Identify which cell holds the provided text, then report its [X, Y] central coordinate. 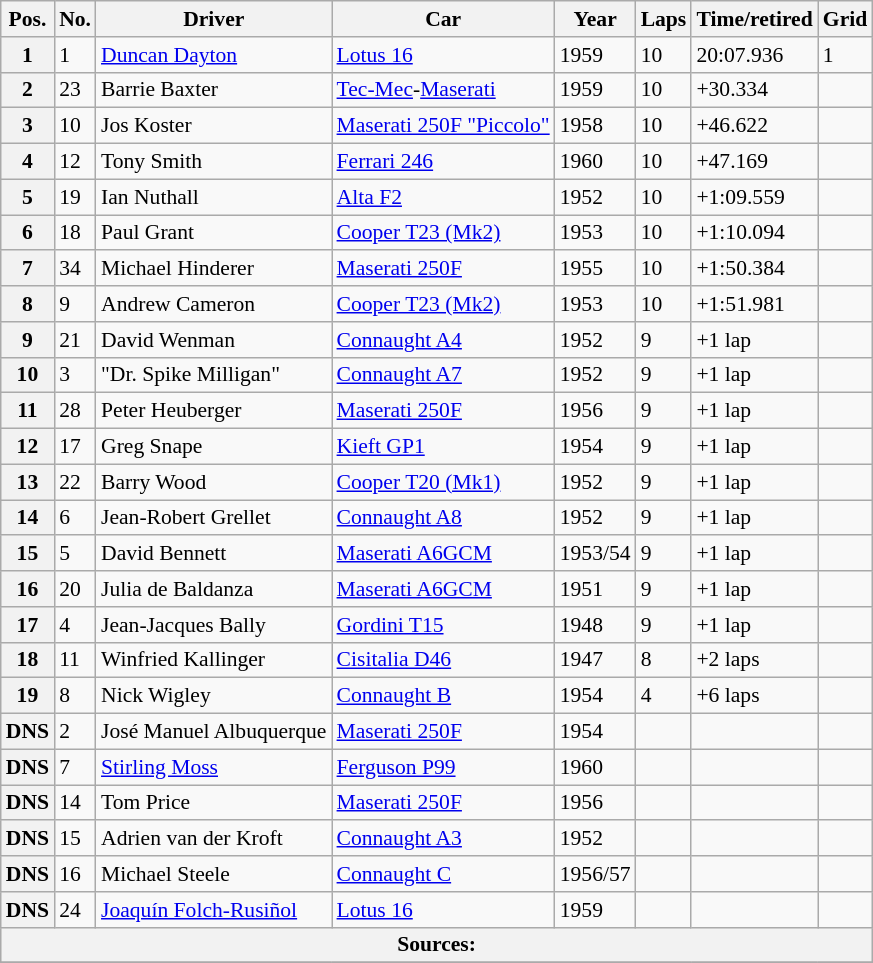
23 [75, 90]
Ferrari 246 [444, 162]
Jos Koster [214, 126]
Tom Price [214, 803]
Ferguson P99 [444, 767]
Connaught C [444, 874]
Cisitalia D46 [444, 660]
Winfried Kallinger [214, 660]
"Dr. Spike Milligan" [214, 375]
Ian Nuthall [214, 197]
20 [75, 589]
Julia de Baldanza [214, 589]
Barry Wood [214, 482]
Connaught A7 [444, 375]
Connaught A3 [444, 839]
David Bennett [214, 554]
Driver [214, 19]
22 [75, 482]
Tec-Mec-Maserati [444, 90]
Sources: [437, 945]
+2 laps [754, 660]
Andrew Cameron [214, 304]
21 [75, 340]
Duncan Dayton [214, 55]
+1:10.094 [754, 233]
Connaught A8 [444, 518]
+46.622 [754, 126]
24 [75, 910]
Pos. [28, 19]
Connaught A4 [444, 340]
28 [75, 411]
Peter Heuberger [214, 411]
1956/57 [596, 874]
David Wenman [214, 340]
1958 [596, 126]
+1:50.384 [754, 269]
Laps [664, 19]
Connaught B [444, 696]
Kieft GP1 [444, 447]
Michael Steele [214, 874]
Jean-Jacques Bally [214, 625]
Adrien van der Kroft [214, 839]
Cooper T20 (Mk1) [444, 482]
+1:51.981 [754, 304]
1947 [596, 660]
Paul Grant [214, 233]
Gordini T15 [444, 625]
+47.169 [754, 162]
Jean-Robert Grellet [214, 518]
1948 [596, 625]
Michael Hinderer [214, 269]
Tony Smith [214, 162]
34 [75, 269]
Car [444, 19]
Grid [846, 19]
Time/retired [754, 19]
1955 [596, 269]
1951 [596, 589]
1953/54 [596, 554]
+1:09.559 [754, 197]
Maserati 250F "Piccolo" [444, 126]
No. [75, 19]
Joaquín Folch-Rusiñol [214, 910]
13 [28, 482]
Stirling Moss [214, 767]
+30.334 [754, 90]
+6 laps [754, 696]
Barrie Baxter [214, 90]
José Manuel Albuquerque [214, 732]
Alta F2 [444, 197]
Greg Snape [214, 447]
Nick Wigley [214, 696]
Year [596, 19]
20:07.936 [754, 55]
